Provide the (X, Y) coordinate of the cell's center where the given text is located.  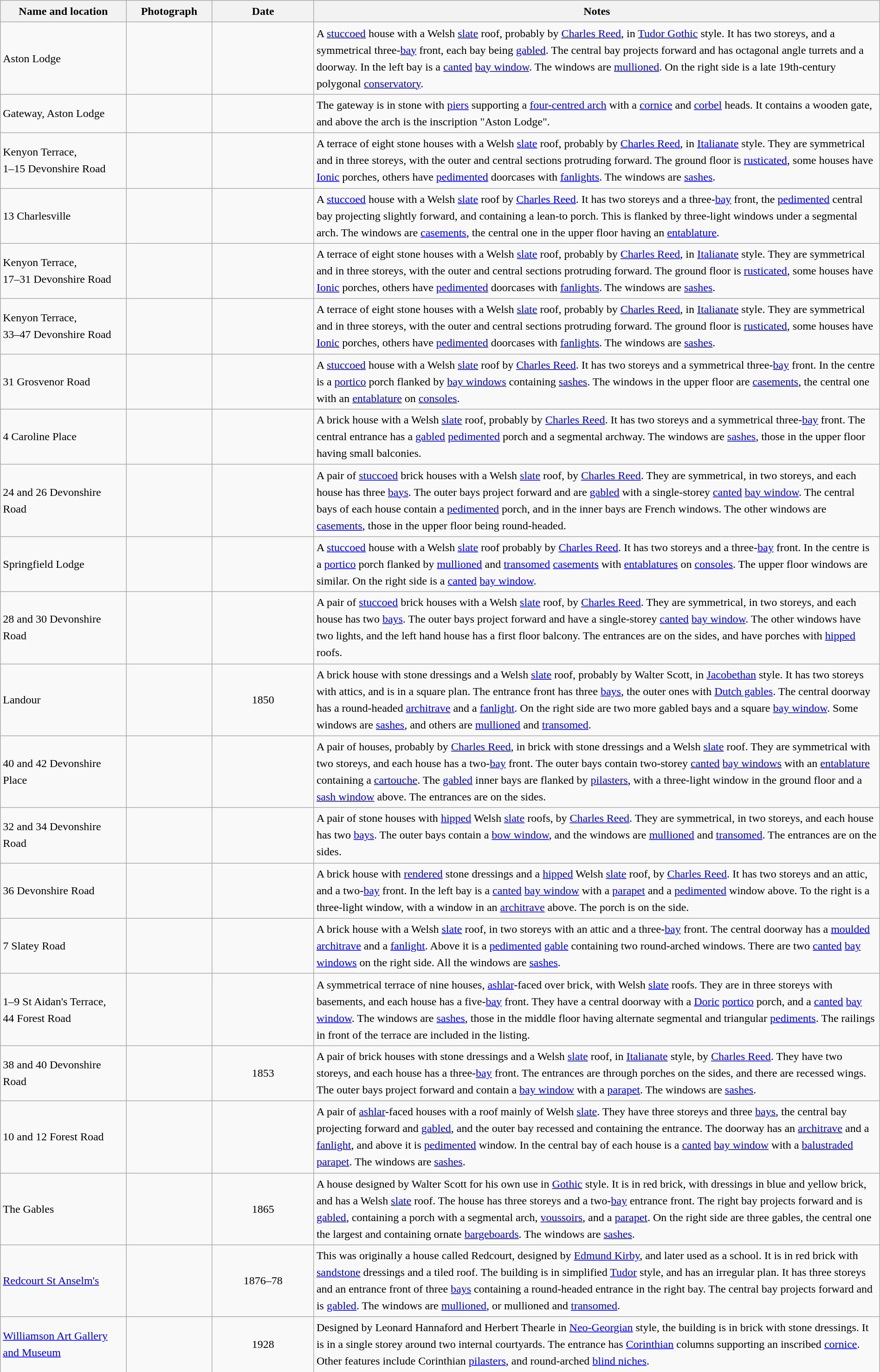
Date (263, 11)
1–9 St Aidan's Terrace,44 Forest Road (63, 1009)
38 and 40 Devonshire Road (63, 1073)
7 Slatey Road (63, 946)
13 Charlesville (63, 215)
Kenyon Terrace,1–15 Devonshire Road (63, 161)
Springfield Lodge (63, 564)
24 and 26 Devonshire Road (63, 501)
The Gables (63, 1209)
4 Caroline Place (63, 436)
Kenyon Terrace,33–47 Devonshire Road (63, 326)
1850 (263, 700)
40 and 42 Devonshire Place (63, 772)
Redcourt St Anselm's (63, 1281)
Photograph (169, 11)
31 Grosvenor Road (63, 382)
1876–78 (263, 1281)
Aston Lodge (63, 59)
1865 (263, 1209)
Kenyon Terrace,17–31 Devonshire Road (63, 271)
10 and 12 Forest Road (63, 1137)
Name and location (63, 11)
32 and 34 Devonshire Road (63, 836)
28 and 30 Devonshire Road (63, 628)
1853 (263, 1073)
Williamson Art Gallery and Museum (63, 1345)
Gateway, Aston Lodge (63, 113)
1928 (263, 1345)
36 Devonshire Road (63, 891)
Landour (63, 700)
Notes (597, 11)
